Pinpoint the cell where the given text exists, returning its (X, Y) midpoint coordinate. 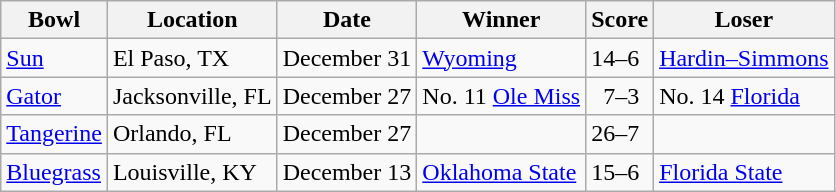
14–6 (620, 58)
No. 14 Florida (744, 96)
Florida State (744, 172)
El Paso, TX (192, 58)
15–6 (620, 172)
No. 11 Ole Miss (502, 96)
Location (192, 20)
December 13 (347, 172)
December 31 (347, 58)
Louisville, KY (192, 172)
Tangerine (54, 134)
7–3 (620, 96)
Gator (54, 96)
Wyoming (502, 58)
Loser (744, 20)
Jacksonville, FL (192, 96)
Oklahoma State (502, 172)
Sun (54, 58)
Date (347, 20)
26–7 (620, 134)
Winner (502, 20)
Orlando, FL (192, 134)
Hardin–Simmons (744, 58)
Bowl (54, 20)
Bluegrass (54, 172)
Score (620, 20)
